Identify which cell holds the provided text, then report its [x, y] central coordinate. 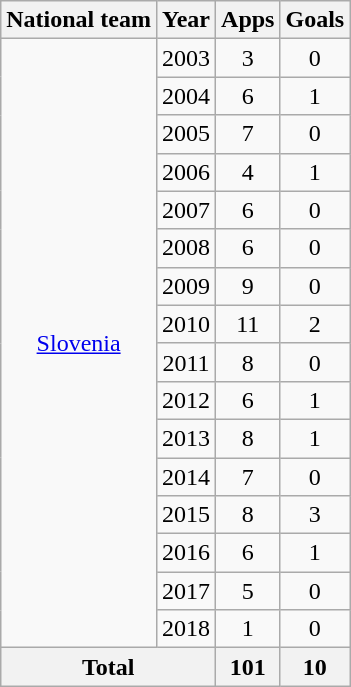
2017 [186, 591]
2005 [186, 134]
10 [315, 667]
2015 [186, 515]
2009 [186, 286]
2016 [186, 553]
2012 [186, 400]
2013 [186, 438]
2004 [186, 96]
5 [248, 591]
2014 [186, 477]
2007 [186, 210]
2003 [186, 58]
National team [79, 20]
2006 [186, 172]
101 [248, 667]
2018 [186, 629]
2008 [186, 248]
Goals [315, 20]
Year [186, 20]
4 [248, 172]
2010 [186, 324]
Total [108, 667]
2011 [186, 362]
9 [248, 286]
Apps [248, 20]
Slovenia [79, 344]
2 [315, 324]
11 [248, 324]
